Capture the cell that displays the provided text and extract its (X, Y) central coordinate. 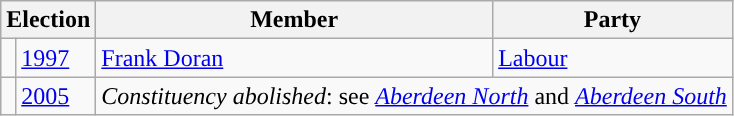
Party (613, 20)
Election (48, 20)
Frank Doran (294, 58)
Labour (613, 58)
1997 (56, 58)
2005 (56, 96)
Constituency abolished: see Aberdeen North and Aberdeen South (414, 96)
Member (294, 20)
